Scan for the cell matching the given text and deliver its (X, Y) coordinate at center. 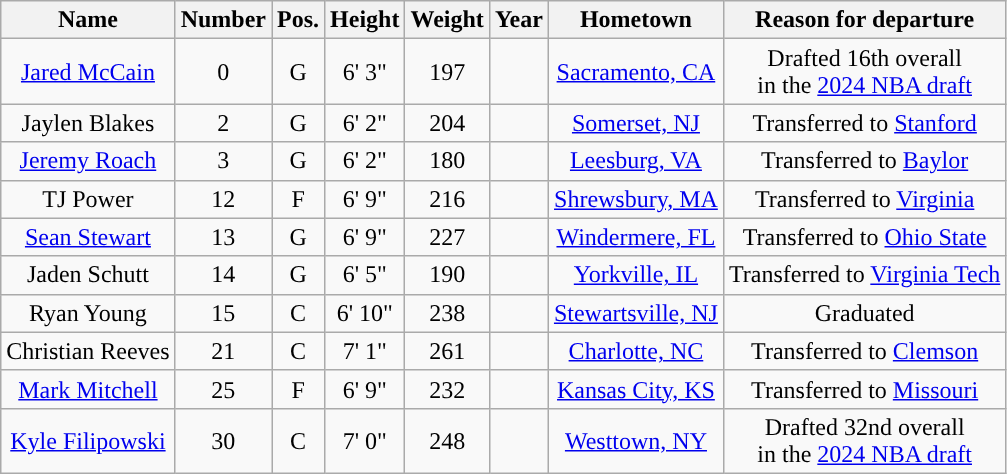
Number (223, 20)
Sean Stewart (88, 237)
197 (447, 72)
Shrewsbury, MA (636, 199)
Reason for departure (864, 20)
Stewartsville, NJ (636, 313)
Pos. (298, 20)
Height (365, 20)
Drafted 16th overallin the 2024 NBA draft (864, 72)
Transferred to Stanford (864, 123)
30 (223, 440)
6' 3" (365, 72)
Ryan Young (88, 313)
Kansas City, KS (636, 389)
232 (447, 389)
TJ Power (88, 199)
261 (447, 351)
Jaden Schutt (88, 275)
Yorkville, IL (636, 275)
14 (223, 275)
Kyle Filipowski (88, 440)
Name (88, 20)
Transferred to Virginia (864, 199)
Drafted 32nd overallin the 2024 NBA draft (864, 440)
25 (223, 389)
Weight (447, 20)
Transferred to Ohio State (864, 237)
204 (447, 123)
12 (223, 199)
Somerset, NJ (636, 123)
216 (447, 199)
Mark Mitchell (88, 389)
3 (223, 161)
180 (447, 161)
7' 1" (365, 351)
238 (447, 313)
21 (223, 351)
Sacramento, CA (636, 72)
Jared McCain (88, 72)
Charlotte, NC (636, 351)
Transferred to Baylor (864, 161)
Westtown, NY (636, 440)
Jeremy Roach (88, 161)
13 (223, 237)
Year (518, 20)
248 (447, 440)
Transferred to Virginia Tech (864, 275)
6' 5" (365, 275)
Windermere, FL (636, 237)
7' 0" (365, 440)
190 (447, 275)
2 (223, 123)
6' 10" (365, 313)
15 (223, 313)
0 (223, 72)
Transferred to Clemson (864, 351)
Leesburg, VA (636, 161)
Jaylen Blakes (88, 123)
Transferred to Missouri (864, 389)
227 (447, 237)
Hometown (636, 20)
Graduated (864, 313)
Christian Reeves (88, 351)
